Search for the cell housing the specified text and yield its (X, Y) center coordinate. 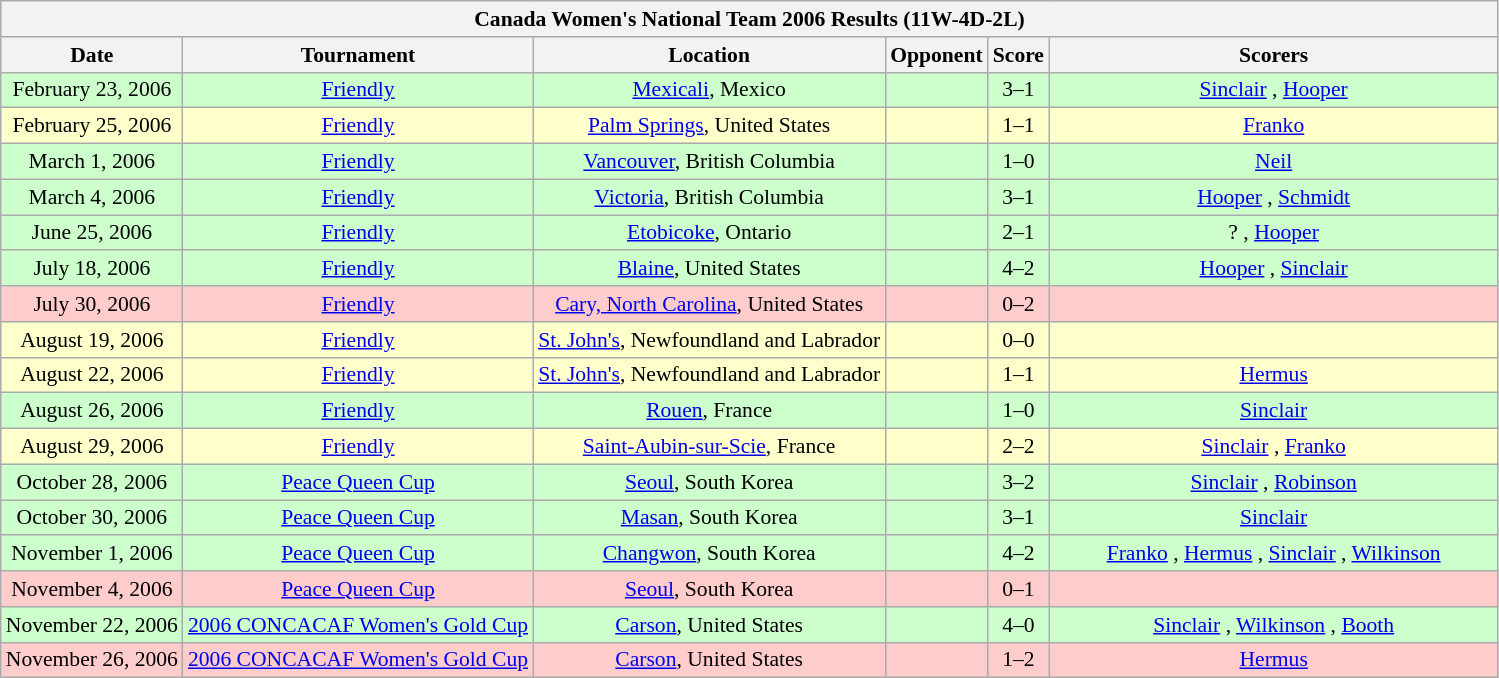
July 18, 2006 (92, 269)
Etobicoke, Ontario (709, 233)
June 25, 2006 (92, 233)
October 30, 2006 (92, 518)
November 26, 2006 (92, 660)
Date (92, 55)
Sinclair , Wilkinson , Booth (1274, 625)
Victoria, British Columbia (709, 197)
November 22, 2006 (92, 625)
Palm Springs, United States (709, 126)
February 25, 2006 (92, 126)
3–2 (1018, 482)
November 4, 2006 (92, 589)
Mexicali, Mexico (709, 90)
Saint-Aubin-sur-Scie, France (709, 447)
August 29, 2006 (92, 447)
March 1, 2006 (92, 162)
2–1 (1018, 233)
October 28, 2006 (92, 482)
July 30, 2006 (92, 304)
February 23, 2006 (92, 90)
Tournament (358, 55)
0–1 (1018, 589)
0–2 (1018, 304)
Sinclair , Robinson (1274, 482)
Franko , Hermus , Sinclair , Wilkinson (1274, 554)
August 26, 2006 (92, 411)
Vancouver, British Columbia (709, 162)
? , Hooper (1274, 233)
Franko (1274, 126)
November 1, 2006 (92, 554)
Blaine, United States (709, 269)
March 4, 2006 (92, 197)
Opponent (936, 55)
Hooper , Sinclair (1274, 269)
Score (1018, 55)
0–0 (1018, 340)
August 19, 2006 (92, 340)
Scorers (1274, 55)
Canada Women's National Team 2006 Results (11W-4D-2L) (750, 19)
Masan, South Korea (709, 518)
1–2 (1018, 660)
Cary, North Carolina, United States (709, 304)
Hooper , Schmidt (1274, 197)
Sinclair , Hooper (1274, 90)
Neil (1274, 162)
Rouen, France (709, 411)
Location (709, 55)
Sinclair , Franko (1274, 447)
Changwon, South Korea (709, 554)
August 22, 2006 (92, 375)
2–2 (1018, 447)
4–0 (1018, 625)
